Detect which cell encompasses the target text, then output its (x, y) center coordinate. 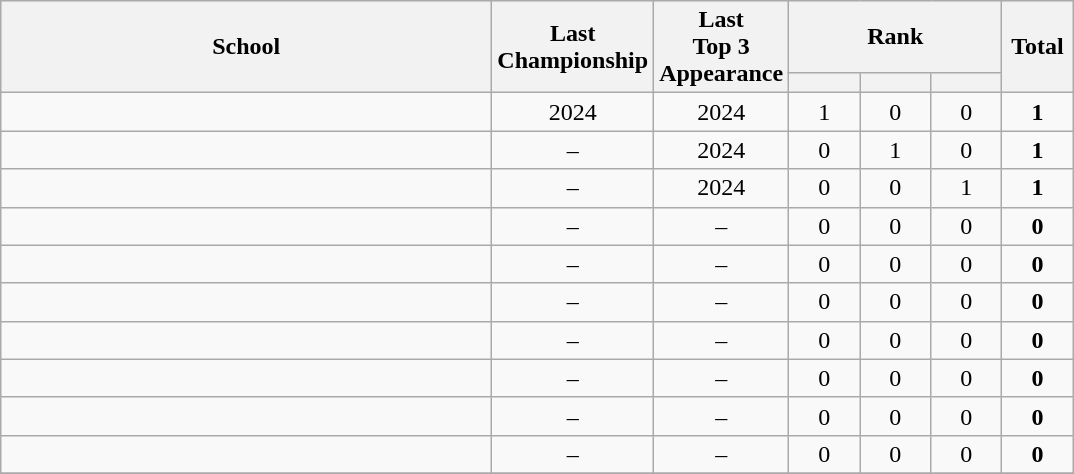
LastChampionship (573, 47)
Total (1038, 47)
LastTop 3Appearance (722, 47)
School (246, 47)
Rank (896, 36)
